Output the (X, Y) coordinate of the center of the cell containing the given text.  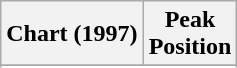
Peak Position (190, 34)
Chart (1997) (72, 34)
